Output the (x, y) coordinate of the center of the cell containing the given text.  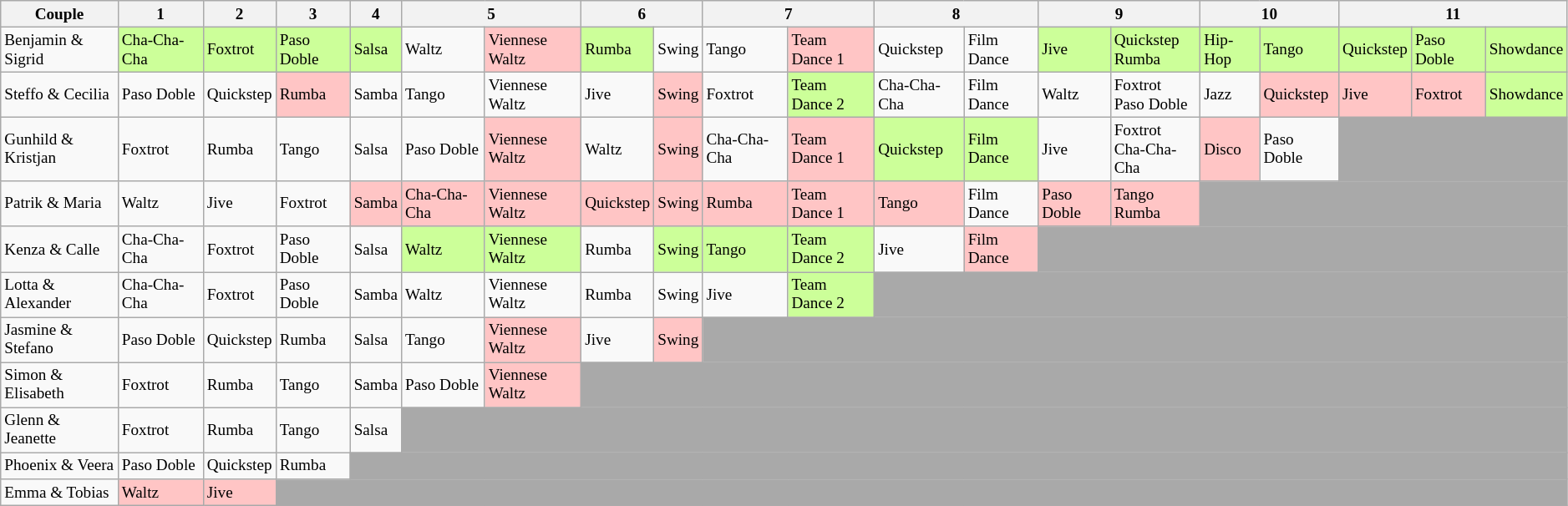
Hip-Hop (1230, 49)
8 (957, 14)
6 (642, 14)
Benjamin & Sigrid (59, 49)
Disco (1230, 149)
FoxtrotPaso Doble (1154, 94)
Steffo & Cecilia (59, 94)
FoxtrotCha-Cha-Cha (1154, 149)
10 (1270, 14)
3 (312, 14)
Jasmine & Stefano (59, 340)
Patrik & Maria (59, 204)
Jazz (1230, 94)
Couple (59, 14)
Gunhild & Kristjan (59, 149)
2 (239, 14)
5 (491, 14)
11 (1453, 14)
9 (1119, 14)
Glenn & Jeanette (59, 430)
Kenza & Calle (59, 249)
Simon & Elisabeth (59, 385)
Emma & Tobias (59, 493)
QuickstepRumba (1154, 49)
TangoRumba (1154, 204)
4 (376, 14)
1 (160, 14)
Phoenix & Veera (59, 466)
Lotta & Alexander (59, 294)
7 (789, 14)
